Locate the cell with the specified text and output its [x, y] center coordinate. 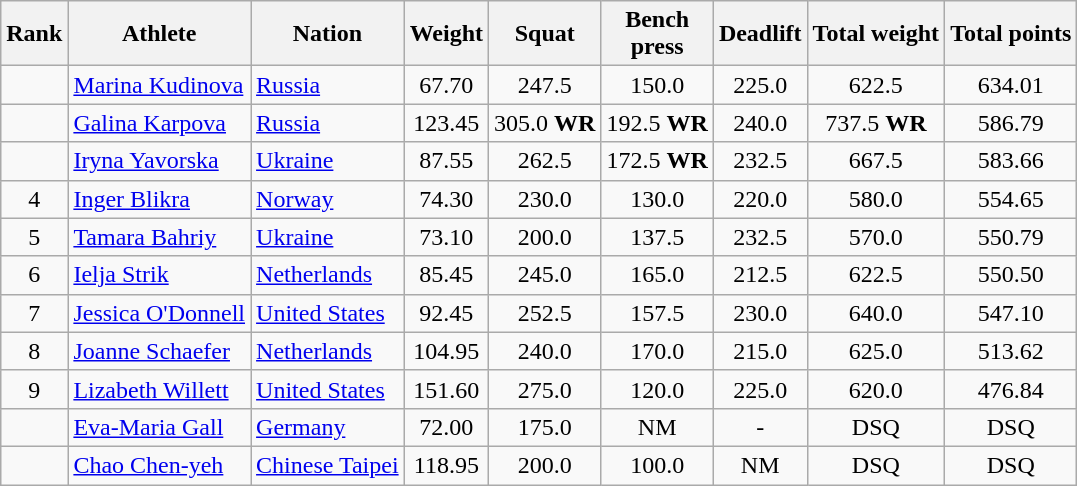
Tamara Bahriy [160, 237]
Weight [446, 34]
100.0 [657, 465]
104.95 [446, 351]
5 [34, 237]
170.0 [657, 351]
220.0 [760, 199]
9 [34, 389]
476.84 [1011, 389]
247.5 [545, 85]
Norway [328, 199]
130.0 [657, 199]
67.70 [446, 85]
123.45 [446, 123]
Deadlift [760, 34]
120.0 [657, 389]
85.45 [446, 275]
570.0 [876, 237]
92.45 [446, 313]
73.10 [446, 237]
- [760, 427]
157.5 [657, 313]
583.66 [1011, 161]
737.5 WR [876, 123]
Iryna Yavorska [160, 161]
275.0 [545, 389]
Athlete [160, 34]
137.5 [657, 237]
262.5 [545, 161]
Rank [34, 34]
172.5 WR [657, 161]
118.95 [446, 465]
620.0 [876, 389]
667.5 [876, 161]
547.10 [1011, 313]
165.0 [657, 275]
72.00 [446, 427]
Inger Blikra [160, 199]
Total points [1011, 34]
Nation [328, 34]
550.50 [1011, 275]
192.5 WR [657, 123]
Jessica O'Donnell [160, 313]
Galina Karpova [160, 123]
Total weight [876, 34]
Lizabeth Willett [160, 389]
Chinese Taipei [328, 465]
150.0 [657, 85]
8 [34, 351]
580.0 [876, 199]
Eva-Maria Gall [160, 427]
Joanne Schaefer [160, 351]
245.0 [545, 275]
Squat [545, 34]
175.0 [545, 427]
625.0 [876, 351]
7 [34, 313]
Germany [328, 427]
4 [34, 199]
212.5 [760, 275]
305.0 WR [545, 123]
634.01 [1011, 85]
87.55 [446, 161]
6 [34, 275]
Ielja Strik [160, 275]
513.62 [1011, 351]
Benchpress [657, 34]
Marina Kudinova [160, 85]
554.65 [1011, 199]
74.30 [446, 199]
586.79 [1011, 123]
215.0 [760, 351]
640.0 [876, 313]
550.79 [1011, 237]
151.60 [446, 389]
Chao Chen-yeh [160, 465]
252.5 [545, 313]
